Return the [x, y] coordinate for the center point of the cell that contains the specified text.  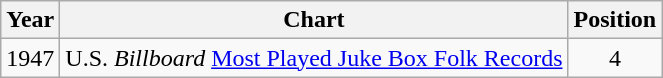
4 [615, 58]
1947 [30, 58]
Position [615, 20]
Chart [314, 20]
U.S. Billboard Most Played Juke Box Folk Records [314, 58]
Year [30, 20]
